Identify which cell holds the provided text, then report its [X, Y] central coordinate. 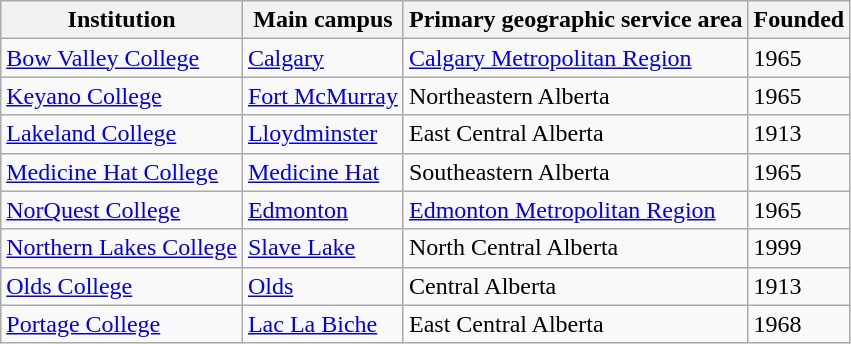
Medicine Hat [322, 172]
Edmonton [322, 210]
NorQuest College [122, 210]
Southeastern Alberta [576, 172]
Keyano College [122, 96]
Portage College [122, 324]
1968 [799, 324]
Lloydminster [322, 134]
Slave Lake [322, 248]
Lac La Biche [322, 324]
Calgary Metropolitan Region [576, 58]
Medicine Hat College [122, 172]
Primary geographic service area [576, 20]
Olds [322, 286]
Central Alberta [576, 286]
Northern Lakes College [122, 248]
Main campus [322, 20]
Olds College [122, 286]
Institution [122, 20]
Edmonton Metropolitan Region [576, 210]
Bow Valley College [122, 58]
Calgary [322, 58]
Founded [799, 20]
North Central Alberta [576, 248]
Lakeland College [122, 134]
Northeastern Alberta [576, 96]
1999 [799, 248]
Fort McMurray [322, 96]
